From the cell containing the given text, extract its center point as (X, Y) coordinate. 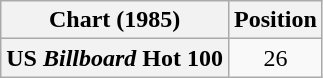
Position (276, 20)
Chart (1985) (115, 20)
26 (276, 58)
US Billboard Hot 100 (115, 58)
